Return the [x, y] coordinate for the center point of the cell that contains the specified text.  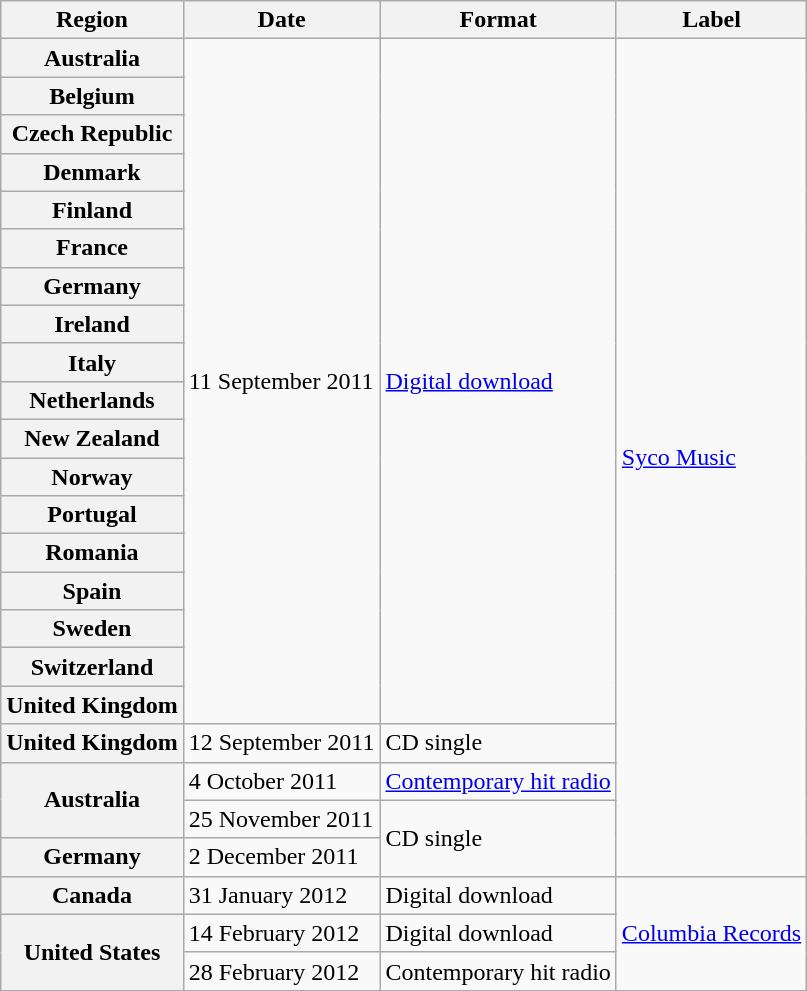
New Zealand [92, 438]
Ireland [92, 324]
Format [498, 20]
Syco Music [711, 458]
France [92, 248]
Switzerland [92, 667]
25 November 2011 [282, 819]
United States [92, 952]
Date [282, 20]
Romania [92, 553]
Region [92, 20]
Czech Republic [92, 134]
2 December 2011 [282, 857]
28 February 2012 [282, 971]
11 September 2011 [282, 382]
31 January 2012 [282, 895]
Portugal [92, 515]
Spain [92, 591]
14 February 2012 [282, 933]
Italy [92, 362]
12 September 2011 [282, 743]
4 October 2011 [282, 781]
Label [711, 20]
Denmark [92, 172]
Norway [92, 477]
Netherlands [92, 400]
Sweden [92, 629]
Finland [92, 210]
Columbia Records [711, 933]
Belgium [92, 96]
Canada [92, 895]
